Extract the [X, Y] coordinate from the center of the cell holding the provided text.  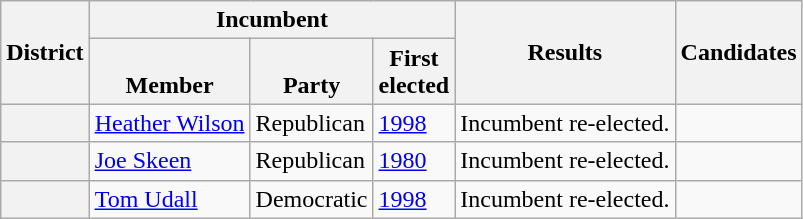
Member [170, 72]
Heather Wilson [170, 123]
Joe Skeen [170, 161]
Tom Udall [170, 199]
District [45, 52]
Democratic [312, 199]
Incumbent [272, 20]
Results [565, 52]
Candidates [738, 52]
Firstelected [414, 72]
1980 [414, 161]
Party [312, 72]
